Search for the cell housing the specified text and yield its [x, y] center coordinate. 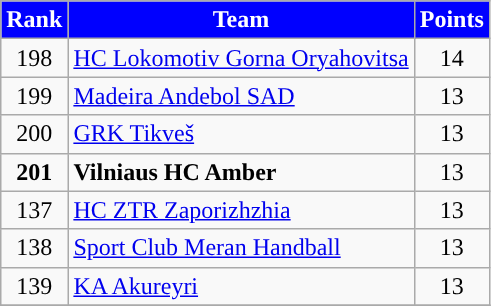
199 [34, 96]
Sport Club Meran Handball [241, 248]
KA Akureyri [241, 286]
GRK Tikveš [241, 134]
Rank [34, 20]
HC Lokomotiv Gorna Oryahovitsa [241, 58]
200 [34, 134]
Madeira Andebol SAD [241, 96]
Team [241, 20]
198 [34, 58]
Vilniaus HC Amber [241, 172]
HC ZTR Zaporizhzhia [241, 210]
139 [34, 286]
14 [452, 58]
137 [34, 210]
138 [34, 248]
201 [34, 172]
Points [452, 20]
